Output the (X, Y) coordinate of the center of the cell containing the given text.  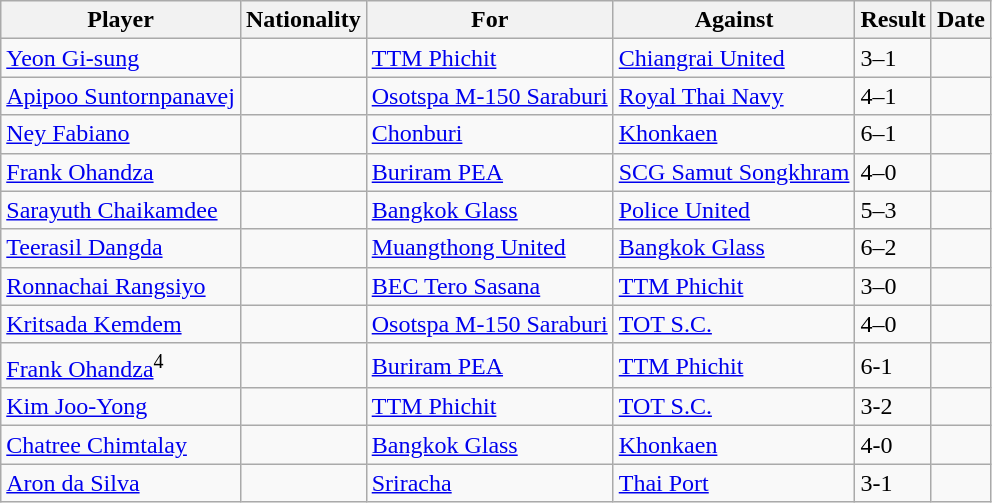
5–3 (893, 210)
Police United (734, 210)
Chatree Chimtalay (121, 445)
6-1 (893, 366)
For (490, 20)
Frank Ohandza4 (121, 366)
6–1 (893, 134)
BEC Tero Sasana (490, 286)
Thai Port (734, 483)
Muangthong United (490, 248)
Kritsada Kemdem (121, 324)
Ronnachai Rangsiyo (121, 286)
Teerasil Dangda (121, 248)
Sriracha (490, 483)
Nationality (303, 20)
Sarayuth Chaikamdee (121, 210)
Ney Fabiano (121, 134)
Apipoo Suntornpanavej (121, 96)
Aron da Silva (121, 483)
6–2 (893, 248)
Date (960, 20)
Player (121, 20)
SCG Samut Songkhram (734, 172)
Yeon Gi-sung (121, 58)
4-0 (893, 445)
Against (734, 20)
Frank Ohandza (121, 172)
3–0 (893, 286)
4–1 (893, 96)
Chonburi (490, 134)
Chiangrai United (734, 58)
3–1 (893, 58)
Kim Joo-Yong (121, 407)
Royal Thai Navy (734, 96)
Result (893, 20)
3-1 (893, 483)
3-2 (893, 407)
